Return [x, y] of the center of cell containing provided text 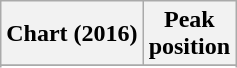
Chart (2016) [72, 34]
Peak position [189, 34]
